Search for the cell housing the specified text and yield its (x, y) center coordinate. 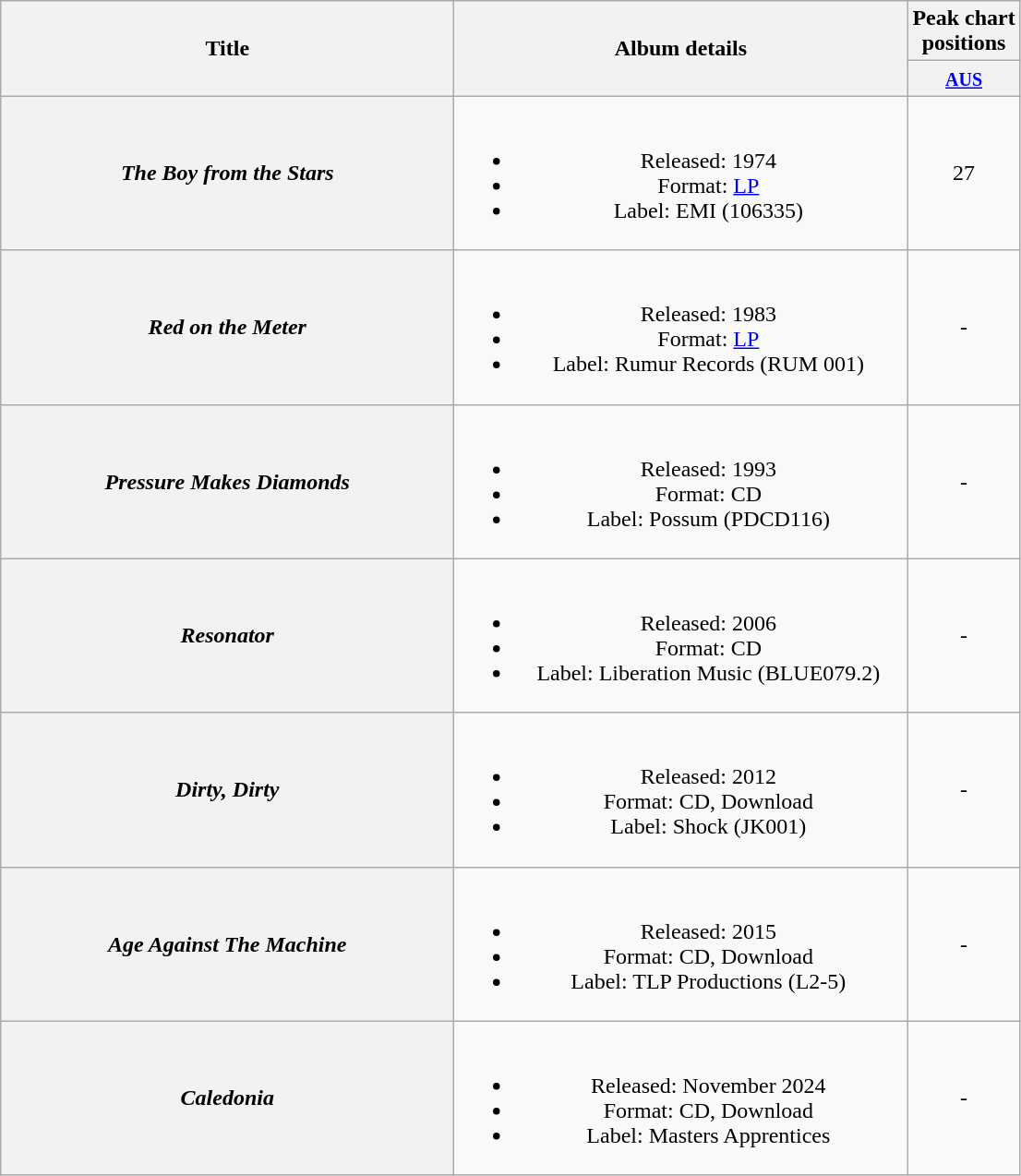
Peak chartpositions (964, 31)
Released: 2015Format: CD, DownloadLabel: TLP Productions (L2-5) (681, 943)
Pressure Makes Diamonds (227, 482)
Released: 2006Format: CDLabel: Liberation Music (BLUE079.2) (681, 635)
27 (964, 174)
The Boy from the Stars (227, 174)
Released: 2012Format: CD, DownloadLabel: Shock (JK001) (681, 790)
Age Against The Machine (227, 943)
Album details (681, 48)
AUS (964, 78)
Released: November 2024Format: CD, DownloadLabel: Masters Apprentices (681, 1098)
Released: 1974Format: LPLabel: EMI (106335) (681, 174)
Dirty, Dirty (227, 790)
Released: 1983Format: LPLabel: Rumur Records (RUM 001) (681, 327)
Caledonia (227, 1098)
Resonator (227, 635)
Red on the Meter (227, 327)
Released: 1993Format: CDLabel: Possum (PDCD116) (681, 482)
Title (227, 48)
